For the text-containing cell, return its midpoint in (X, Y) coordinate format. 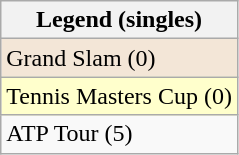
Tennis Masters Cup (0) (120, 96)
Legend (singles) (120, 20)
ATP Tour (5) (120, 134)
Grand Slam (0) (120, 58)
